Identify which cell holds the provided text, then report its [X, Y] central coordinate. 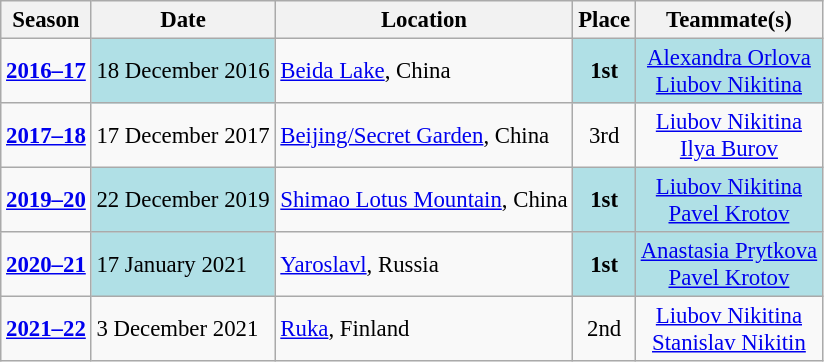
Yaroslavl, Russia [424, 264]
22 December 2019 [183, 200]
Liubov NikitinaStanislav Nikitin [728, 330]
Season [46, 20]
2019–20 [46, 200]
2020–21 [46, 264]
Beijing/Secret Garden, China [424, 136]
Anastasia PrytkovaPavel Krotov [728, 264]
Liubov NikitinaIlya Burov [728, 136]
3rd [604, 136]
2016–17 [46, 72]
2nd [604, 330]
17 January 2021 [183, 264]
Location [424, 20]
Beida Lake, China [424, 72]
Alexandra OrlovaLiubov Nikitina [728, 72]
Liubov NikitinaPavel Krotov [728, 200]
Place [604, 20]
3 December 2021 [183, 330]
Date [183, 20]
Shimao Lotus Mountain, China [424, 200]
2021–22 [46, 330]
Ruka, Finland [424, 330]
17 December 2017 [183, 136]
Teammate(s) [728, 20]
18 December 2016 [183, 72]
2017–18 [46, 136]
